Identify which cell holds the provided text, then report its [x, y] central coordinate. 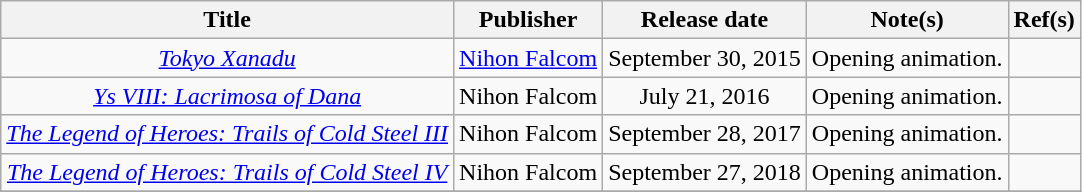
July 21, 2016 [705, 96]
Title [228, 20]
Ref(s) [1044, 20]
Note(s) [907, 20]
Publisher [528, 20]
Tokyo Xanadu [228, 58]
The Legend of Heroes: Trails of Cold Steel IV [228, 172]
The Legend of Heroes: Trails of Cold Steel III [228, 134]
September 27, 2018 [705, 172]
Ys VIII: Lacrimosa of Dana [228, 96]
September 28, 2017 [705, 134]
Release date [705, 20]
September 30, 2015 [705, 58]
